Capture the cell that displays the provided text and extract its [x, y] central coordinate. 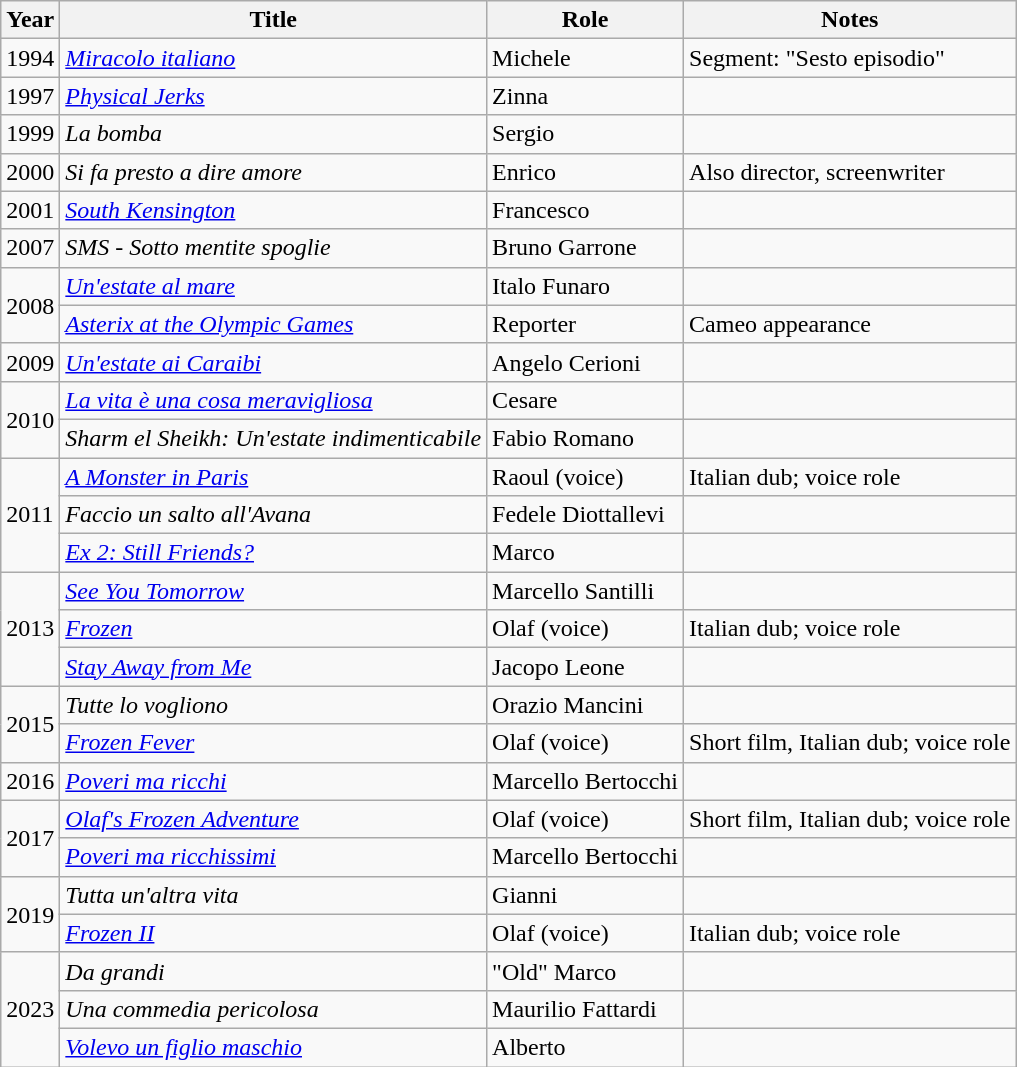
Volevo un figlio maschio [274, 1047]
South Kensington [274, 210]
2000 [30, 172]
Francesco [586, 210]
"Old" Marco [586, 971]
Sergio [586, 134]
2015 [30, 724]
Orazio Mancini [586, 705]
Poveri ma ricchi [274, 781]
1999 [30, 134]
Da grandi [274, 971]
Ex 2: Still Friends? [274, 553]
Title [274, 20]
Tutte lo vogliono [274, 705]
Poveri ma ricchissimi [274, 857]
2023 [30, 1009]
Michele [586, 58]
2019 [30, 914]
Role [586, 20]
Marco [586, 553]
2007 [30, 248]
Un'estate ai Caraibi [274, 362]
1997 [30, 96]
Stay Away from Me [274, 667]
Gianni [586, 895]
2009 [30, 362]
2011 [30, 515]
Olaf's Frozen Adventure [274, 819]
Cesare [586, 400]
Enrico [586, 172]
2008 [30, 305]
Fedele Diottallevi [586, 515]
Sharm el Sheikh: Un'estate indimenticabile [274, 438]
La vita è una cosa meravigliosa [274, 400]
Maurilio Fattardi [586, 1009]
Zinna [586, 96]
A Monster in Paris [274, 477]
Fabio Romano [586, 438]
Faccio un salto all'Avana [274, 515]
Physical Jerks [274, 96]
Raoul (voice) [586, 477]
See You Tomorrow [274, 591]
Cameo appearance [850, 324]
Marcello Santilli [586, 591]
Un'estate al mare [274, 286]
2017 [30, 838]
2013 [30, 629]
2010 [30, 419]
La bomba [274, 134]
Si fa presto a dire amore [274, 172]
Reporter [586, 324]
1994 [30, 58]
Asterix at the Olympic Games [274, 324]
2016 [30, 781]
SMS - Sotto mentite spoglie [274, 248]
Frozen II [274, 933]
Also director, screenwriter [850, 172]
Tutta un'altra vita [274, 895]
Una commedia pericolosa [274, 1009]
Segment: "Sesto episodio" [850, 58]
Miracolo italiano [274, 58]
Jacopo Leone [586, 667]
Bruno Garrone [586, 248]
Italo Funaro [586, 286]
Notes [850, 20]
2001 [30, 210]
Angelo Cerioni [586, 362]
Frozen [274, 629]
Alberto [586, 1047]
Year [30, 20]
Frozen Fever [274, 743]
